Pinpoint the cell where the given text exists, returning its [x, y] midpoint coordinate. 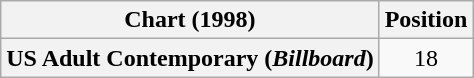
18 [426, 58]
US Adult Contemporary (Billboard) [190, 58]
Chart (1998) [190, 20]
Position [426, 20]
